Determine the (X, Y) coordinate at the center of the cell enclosing the given text.  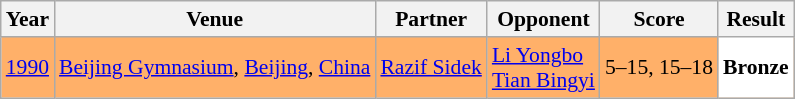
Opponent (544, 19)
Beijing Gymnasium, Beijing, China (214, 68)
Partner (430, 19)
Bronze (756, 68)
Li Yongbo Tian Bingyi (544, 68)
5–15, 15–18 (659, 68)
Year (28, 19)
Score (659, 19)
Venue (214, 19)
Result (756, 19)
Razif Sidek (430, 68)
1990 (28, 68)
